From the cell containing the given text, extract its center point as [x, y] coordinate. 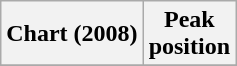
Peakposition [189, 34]
Chart (2008) [72, 34]
